For the text-containing cell, return its midpoint in [x, y] coordinate format. 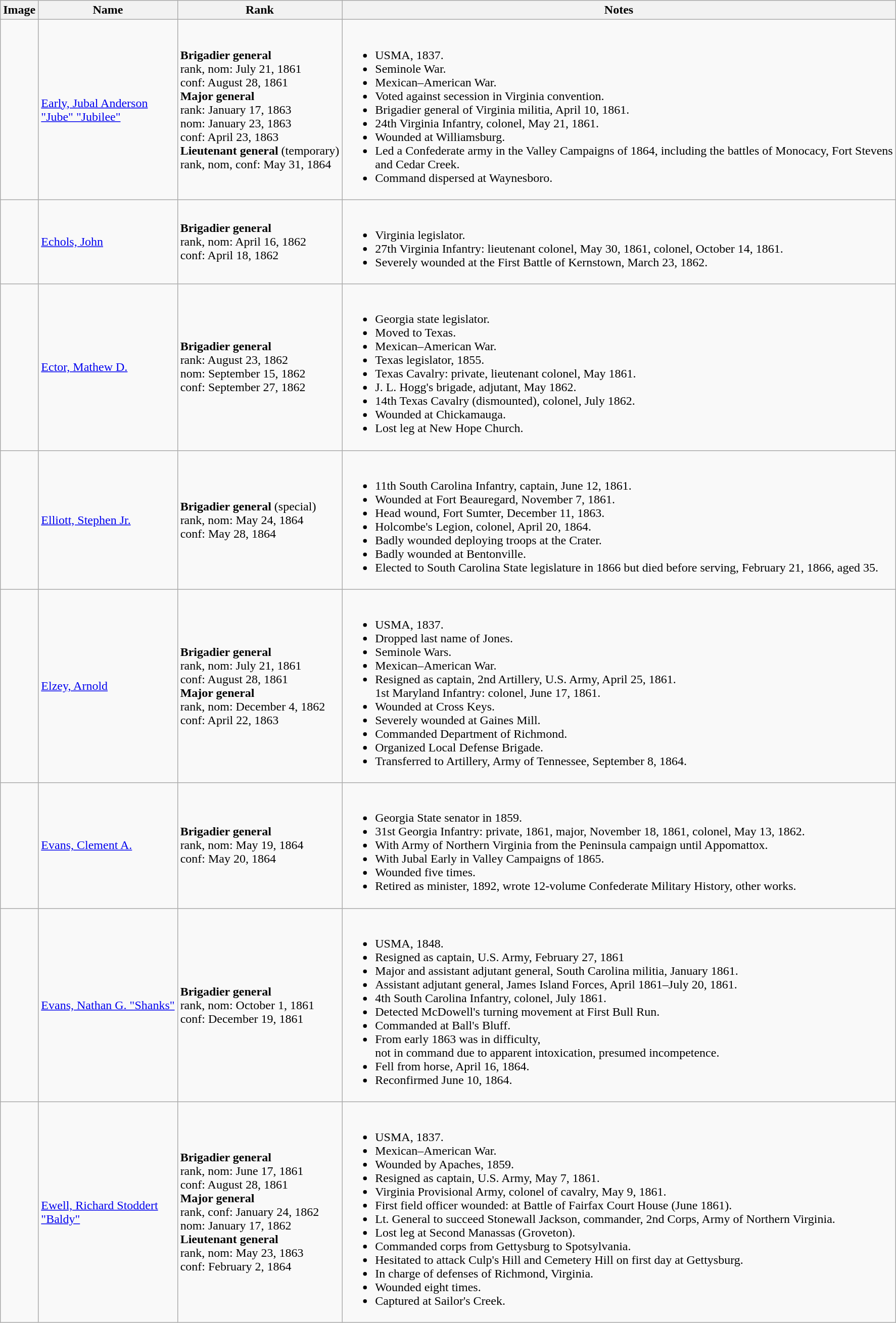
Elliott, Stephen Jr. [108, 519]
Brigadier generalrank: August 23, 1862nom: September 15, 1862conf: September 27, 1862 [260, 367]
Image [19, 10]
Name [108, 10]
Notes [619, 10]
Brigadier generalrank, nom: April 16, 1862conf: April 18, 1862 [260, 242]
Elzey, Arnold [108, 686]
Early, Jubal Anderson"Jube" "Jubilee" [108, 110]
Brigadier generalrank, nom: May 19, 1864conf: May 20, 1864 [260, 845]
Evans, Nathan G. "Shanks" [108, 1005]
Brigadier general (special)rank, nom: May 24, 1864conf: May 28, 1864 [260, 519]
Brigadier generalrank, nom: October 1, 1861conf: December 19, 1861 [260, 1005]
Rank [260, 10]
Echols, John [108, 242]
Evans, Clement A. [108, 845]
Ewell, Richard Stoddert"Baldy" [108, 1212]
Ector, Mathew D. [108, 367]
Brigadier generalrank, nom: July 21, 1861conf: August 28, 1861Major generalrank, nom: December 4, 1862conf: April 22, 1863 [260, 686]
